Extract the [X, Y] coordinate from the center of the cell holding the provided text.  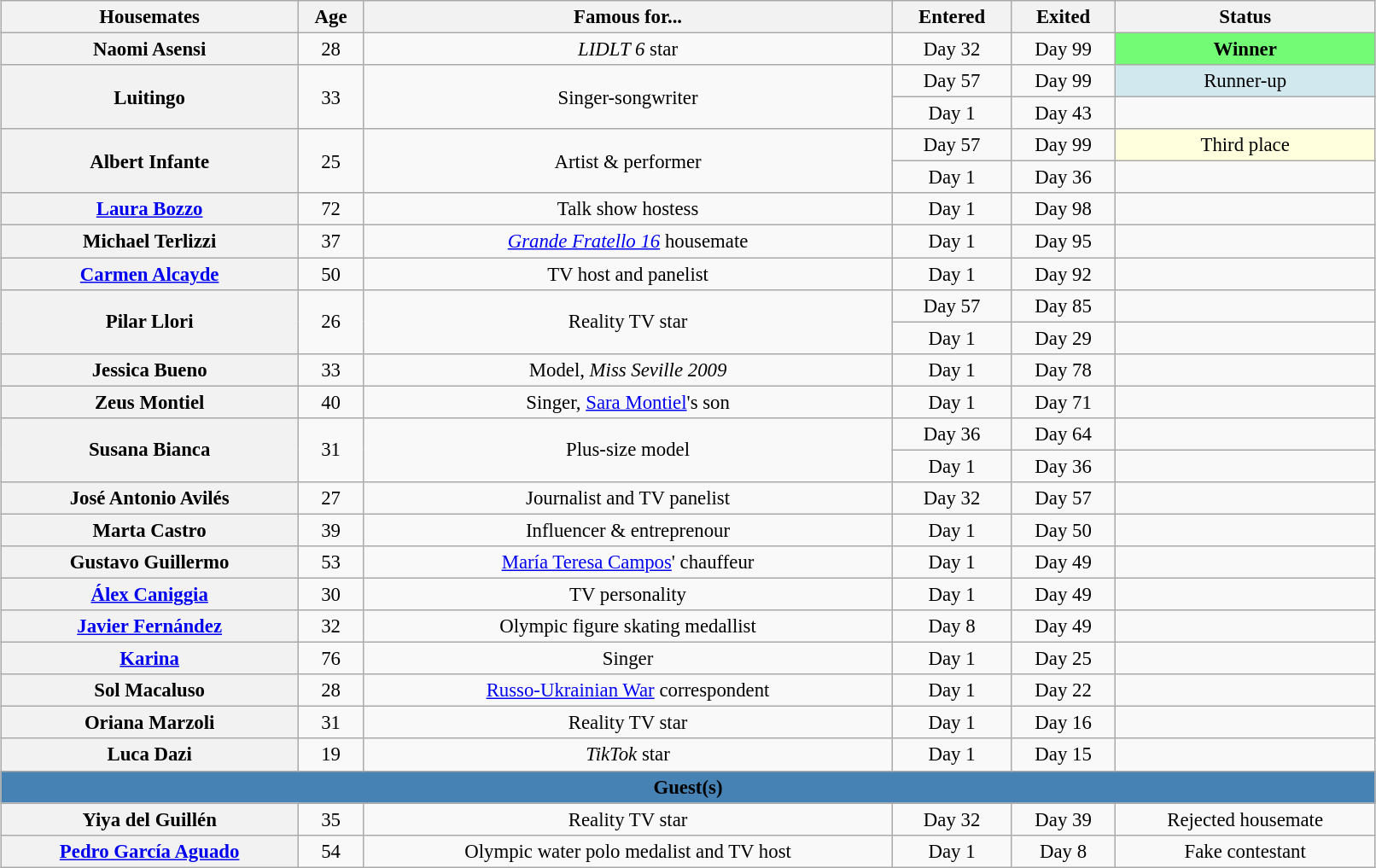
Day 71 [1064, 402]
Singer [628, 659]
54 [330, 851]
Age [330, 17]
María Teresa Campos' chauffeur [628, 562]
Zeus Montiel [149, 402]
Susana Bianca [149, 449]
Álex Caniggia [149, 594]
Rejected housemate [1245, 819]
Guest(s) [688, 787]
Plus-size model [628, 449]
Day 95 [1064, 242]
Influencer & entreprenour [628, 530]
Luitingo [149, 97]
LIDLT 6 star [628, 49]
25 [330, 160]
40 [330, 402]
35 [330, 819]
53 [330, 562]
Fake contestant [1245, 851]
TV host and panelist [628, 274]
76 [330, 659]
Michael Terlizzi [149, 242]
Journalist and TV panelist [628, 498]
Day 15 [1064, 754]
Day 25 [1064, 659]
39 [330, 530]
TikTok star [628, 754]
27 [330, 498]
Day 43 [1064, 114]
Day 16 [1064, 723]
Day 98 [1064, 209]
Sol Macaluso [149, 690]
Model, Miss Seville 2009 [628, 370]
Laura Bozzo [149, 209]
Singer-songwriter [628, 97]
Carmen Alcayde [149, 274]
50 [330, 274]
Albert Infante [149, 160]
Runner-up [1245, 81]
Singer, Sara Montiel's son [628, 402]
Pedro García Aguado [149, 851]
Russo-Ukrainian War correspondent [628, 690]
Day 64 [1064, 434]
72 [330, 209]
José Antonio Avilés [149, 498]
Day 78 [1064, 370]
Javier Fernández [149, 626]
Olympic water polo medalist and TV host [628, 851]
Day 29 [1064, 338]
Winner [1245, 49]
Day 50 [1064, 530]
Day 85 [1064, 306]
TV personality [628, 594]
19 [330, 754]
Status [1245, 17]
Jessica Bueno [149, 370]
Entered [952, 17]
Talk show hostess [628, 209]
Karina [149, 659]
Marta Castro [149, 530]
Exited [1064, 17]
30 [330, 594]
Grande Fratello 16 housemate [628, 242]
Third place [1245, 145]
32 [330, 626]
Olympic figure skating medallist [628, 626]
Artist & performer [628, 160]
37 [330, 242]
Luca Dazi [149, 754]
Housemates [149, 17]
Naomi Asensi [149, 49]
Pilar Llori [149, 321]
Day 22 [1064, 690]
Day 39 [1064, 819]
Gustavo Guillermo [149, 562]
Yiya del Guillén [149, 819]
Famous for... [628, 17]
Oriana Marzoli [149, 723]
Day 92 [1064, 274]
26 [330, 321]
